Locate the cell with the specified text and output its (x, y) center coordinate. 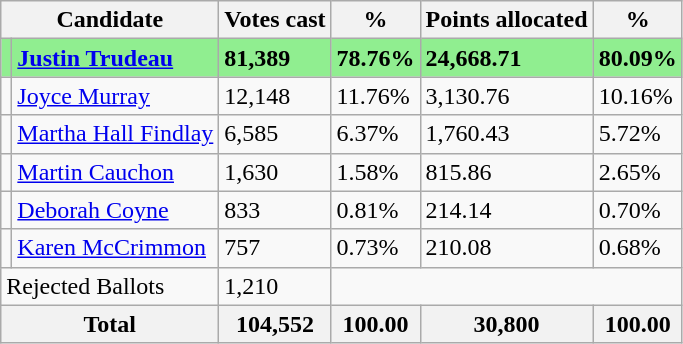
1,210 (275, 286)
0.81% (376, 210)
Votes cast (275, 20)
1,760.43 (506, 134)
Candidate (110, 20)
Rejected Ballots (110, 286)
81,389 (275, 58)
Karen McCrimmon (116, 248)
104,552 (275, 324)
833 (275, 210)
1.58% (376, 172)
6.37% (376, 134)
Justin Trudeau (116, 58)
6,585 (275, 134)
1,630 (275, 172)
Joyce Murray (116, 96)
0.68% (638, 248)
78.76% (376, 58)
0.73% (376, 248)
10.16% (638, 96)
Points allocated (506, 20)
Total (110, 324)
214.14 (506, 210)
Martin Cauchon (116, 172)
Deborah Coyne (116, 210)
5.72% (638, 134)
24,668.71 (506, 58)
Martha Hall Findlay (116, 134)
815.86 (506, 172)
80.09% (638, 58)
210.08 (506, 248)
757 (275, 248)
2.65% (638, 172)
11.76% (376, 96)
12,148 (275, 96)
0.70% (638, 210)
3,130.76 (506, 96)
30,800 (506, 324)
